Find where the given text appears and provide that cell's center as (x, y) coordinate. 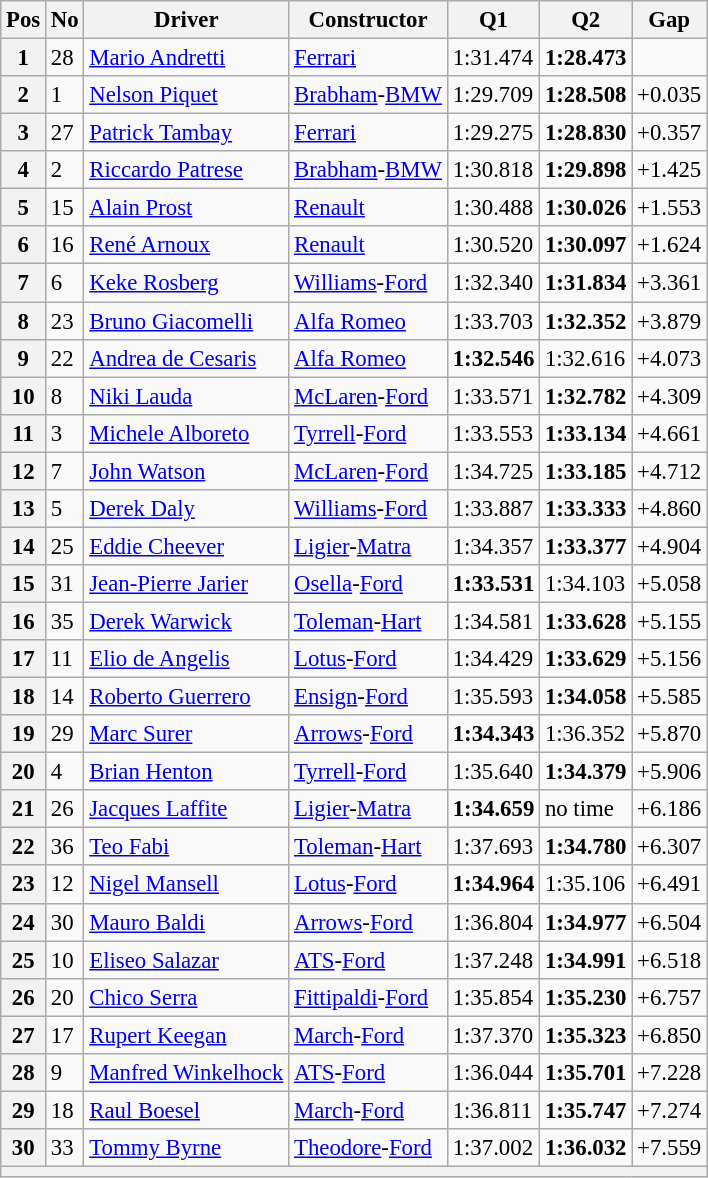
1:33.703 (493, 321)
Manfred Winkelhock (186, 1073)
1:34.357 (493, 546)
1:34.991 (586, 960)
1:29.898 (586, 170)
1:35.701 (586, 1073)
1:32.340 (493, 283)
1:35.106 (586, 885)
1:35.323 (586, 1035)
1:31.834 (586, 283)
31 (65, 584)
+3.361 (670, 283)
1:33.333 (586, 509)
1:36.804 (493, 922)
+6.186 (670, 809)
1:36.032 (586, 1148)
Elio de Angelis (186, 659)
1:33.571 (493, 396)
Roberto Guerrero (186, 697)
+6.757 (670, 997)
1:37.693 (493, 847)
1:36.811 (493, 1110)
1:33.531 (493, 584)
Gap (670, 20)
+1.624 (670, 245)
Osella-Ford (368, 584)
1:32.546 (493, 358)
1:33.185 (586, 471)
+5.585 (670, 697)
1:34.343 (493, 734)
Michele Alboreto (186, 433)
Patrick Tambay (186, 133)
+0.357 (670, 133)
+4.860 (670, 509)
John Watson (186, 471)
+1.553 (670, 208)
+5.906 (670, 772)
1:34.977 (586, 922)
21 (24, 809)
1:34.058 (586, 697)
1:34.780 (586, 847)
+5.155 (670, 621)
+3.879 (670, 321)
Andrea de Cesaris (186, 358)
+5.156 (670, 659)
Pos (24, 20)
1:28.830 (586, 133)
1:29.275 (493, 133)
1:30.097 (586, 245)
+7.274 (670, 1110)
Brian Henton (186, 772)
1:33.134 (586, 433)
Theodore-Ford (368, 1148)
+6.491 (670, 885)
1:36.352 (586, 734)
33 (65, 1148)
1:35.593 (493, 697)
1:34.429 (493, 659)
Q2 (586, 20)
Ensign-Ford (368, 697)
24 (24, 922)
Eliseo Salazar (186, 960)
35 (65, 621)
Q1 (493, 20)
Driver (186, 20)
Rupert Keegan (186, 1035)
1:35.640 (493, 772)
+4.904 (670, 546)
1:34.659 (493, 809)
1:34.103 (586, 584)
Marc Surer (186, 734)
36 (65, 847)
no time (586, 809)
+1.425 (670, 170)
+6.850 (670, 1035)
1:35.230 (586, 997)
1:29.709 (493, 95)
Alain Prost (186, 208)
1:32.616 (586, 358)
+4.073 (670, 358)
1:35.854 (493, 997)
1:37.002 (493, 1148)
1:34.725 (493, 471)
+6.307 (670, 847)
+5.870 (670, 734)
1:30.488 (493, 208)
1:32.352 (586, 321)
1:33.377 (586, 546)
No (65, 20)
Jacques Laffite (186, 809)
1:33.887 (493, 509)
+6.504 (670, 922)
1:33.629 (586, 659)
1:33.553 (493, 433)
+4.712 (670, 471)
Derek Warwick (186, 621)
1:30.026 (586, 208)
1:37.248 (493, 960)
19 (24, 734)
Fittipaldi-Ford (368, 997)
Keke Rosberg (186, 283)
Teo Fabi (186, 847)
Bruno Giacomelli (186, 321)
Mauro Baldi (186, 922)
1:34.964 (493, 885)
+7.559 (670, 1148)
1:30.818 (493, 170)
1:28.508 (586, 95)
+7.228 (670, 1073)
Jean-Pierre Jarier (186, 584)
Chico Serra (186, 997)
+6.518 (670, 960)
Riccardo Patrese (186, 170)
1:37.370 (493, 1035)
1:28.473 (586, 58)
+4.661 (670, 433)
Nigel Mansell (186, 885)
1:32.782 (586, 396)
1:35.747 (586, 1110)
1:34.379 (586, 772)
+4.309 (670, 396)
1:31.474 (493, 58)
13 (24, 509)
1:36.044 (493, 1073)
1:33.628 (586, 621)
Constructor (368, 20)
Derek Daly (186, 509)
Mario Andretti (186, 58)
Niki Lauda (186, 396)
1:30.520 (493, 245)
Raul Boesel (186, 1110)
Tommy Byrne (186, 1148)
Nelson Piquet (186, 95)
+0.035 (670, 95)
Eddie Cheever (186, 546)
1:34.581 (493, 621)
René Arnoux (186, 245)
+5.058 (670, 584)
